Output the (X, Y) coordinate of the center of the cell containing the given text.  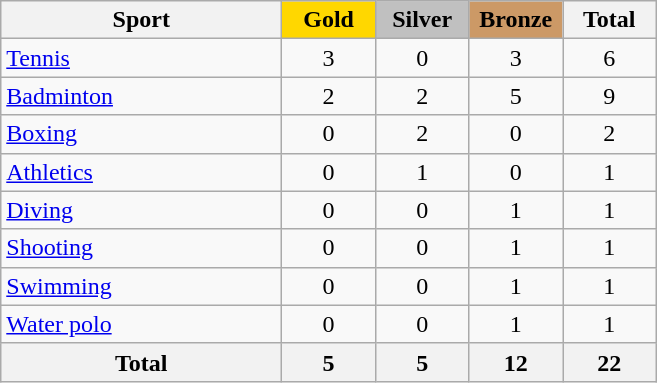
Bronze (516, 20)
9 (609, 96)
Tennis (142, 58)
22 (609, 362)
Swimming (142, 286)
Gold (329, 20)
Diving (142, 210)
12 (516, 362)
Boxing (142, 134)
Athletics (142, 172)
Shooting (142, 248)
Silver (422, 20)
Badminton (142, 96)
6 (609, 58)
Sport (142, 20)
Water polo (142, 324)
